Extract the [X, Y] coordinate from the center of the cell holding the provided text.  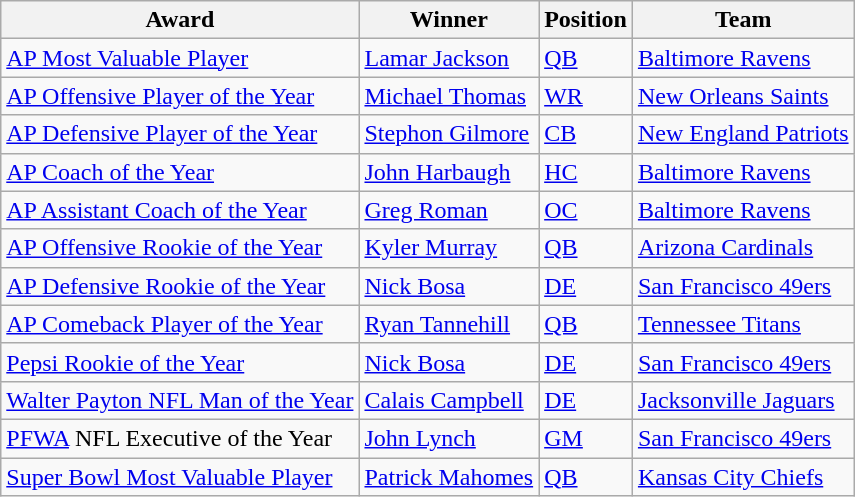
AP Offensive Player of the Year [180, 96]
AP Defensive Player of the Year [180, 134]
Super Bowl Most Valuable Player [180, 477]
OC [586, 210]
Tennessee Titans [743, 324]
Award [180, 20]
Arizona Cardinals [743, 248]
AP Comeback Player of the Year [180, 324]
WR [586, 96]
Lamar Jackson [449, 58]
Team [743, 20]
Position [586, 20]
Jacksonville Jaguars [743, 400]
AP Most Valuable Player [180, 58]
AP Defensive Rookie of the Year [180, 286]
Kyler Murray [449, 248]
Calais Campbell [449, 400]
New Orleans Saints [743, 96]
HC [586, 172]
Patrick Mahomes [449, 477]
Greg Roman [449, 210]
Walter Payton NFL Man of the Year [180, 400]
Kansas City Chiefs [743, 477]
Pepsi Rookie of the Year [180, 362]
CB [586, 134]
John Harbaugh [449, 172]
Ryan Tannehill [449, 324]
New England Patriots [743, 134]
Michael Thomas [449, 96]
GM [586, 438]
Stephon Gilmore [449, 134]
John Lynch [449, 438]
AP Assistant Coach of the Year [180, 210]
AP Coach of the Year [180, 172]
PFWA NFL Executive of the Year [180, 438]
AP Offensive Rookie of the Year [180, 248]
Winner [449, 20]
